Pinpoint the cell where the given text exists, returning its (X, Y) midpoint coordinate. 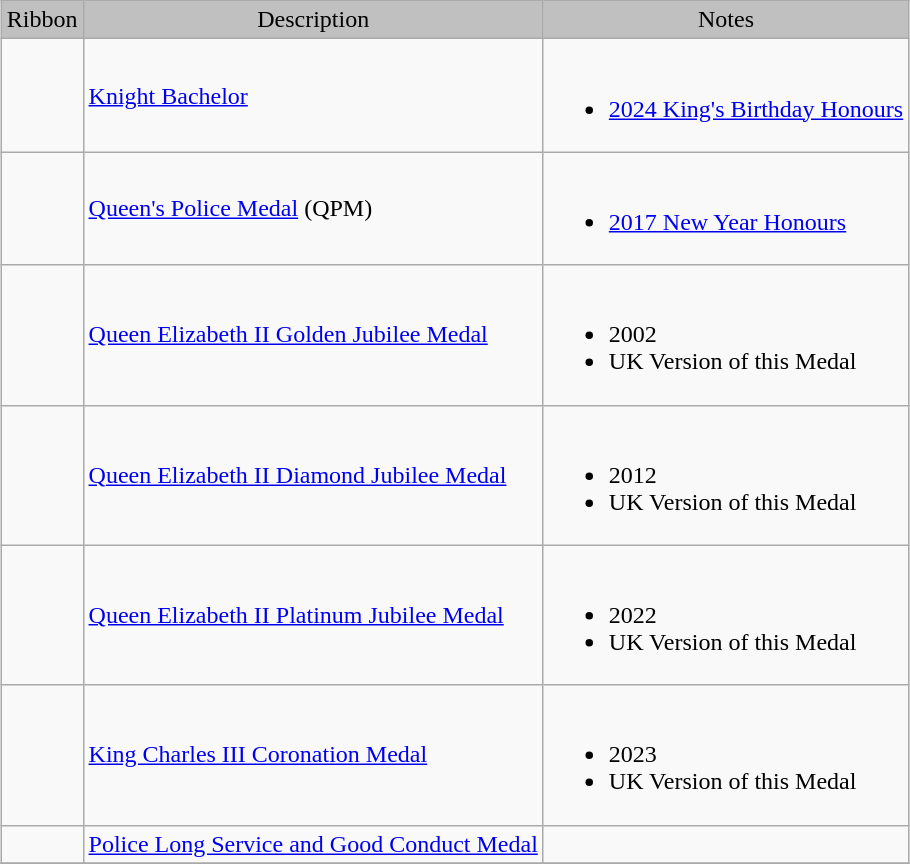
Queen Elizabeth II Diamond Jubilee Medal (313, 475)
Knight Bachelor (313, 96)
Ribbon (42, 20)
2023UK Version of this Medal (726, 755)
2002UK Version of this Medal (726, 335)
2024 King's Birthday Honours (726, 96)
Queen Elizabeth II Golden Jubilee Medal (313, 335)
Police Long Service and Good Conduct Medal (313, 844)
Queen Elizabeth II Platinum Jubilee Medal (313, 615)
2022UK Version of this Medal (726, 615)
King Charles III Coronation Medal (313, 755)
2017 New Year Honours (726, 208)
Description (313, 20)
2012UK Version of this Medal (726, 475)
Notes (726, 20)
Queen's Police Medal (QPM) (313, 208)
